Detect which cell encompasses the target text, then output its [X, Y] center coordinate. 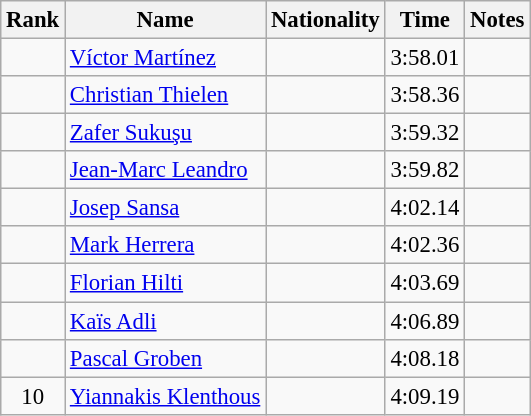
Florian Hilti [166, 283]
4:06.89 [425, 321]
Mark Herrera [166, 245]
Zafer Sukuşu [166, 133]
4:02.14 [425, 208]
Yiannakis Klenthous [166, 396]
3:58.01 [425, 58]
3:59.32 [425, 133]
Josep Sansa [166, 208]
3:58.36 [425, 95]
4:09.19 [425, 396]
4:03.69 [425, 283]
Nationality [326, 20]
Rank [33, 20]
3:59.82 [425, 170]
Notes [498, 20]
4:02.36 [425, 245]
Kaïs Adli [166, 321]
4:08.18 [425, 358]
10 [33, 396]
Time [425, 20]
Name [166, 20]
Jean-Marc Leandro [166, 170]
Christian Thielen [166, 95]
Pascal Groben [166, 358]
Víctor Martínez [166, 58]
